Scan for the cell matching the given text and deliver its (x, y) coordinate at center. 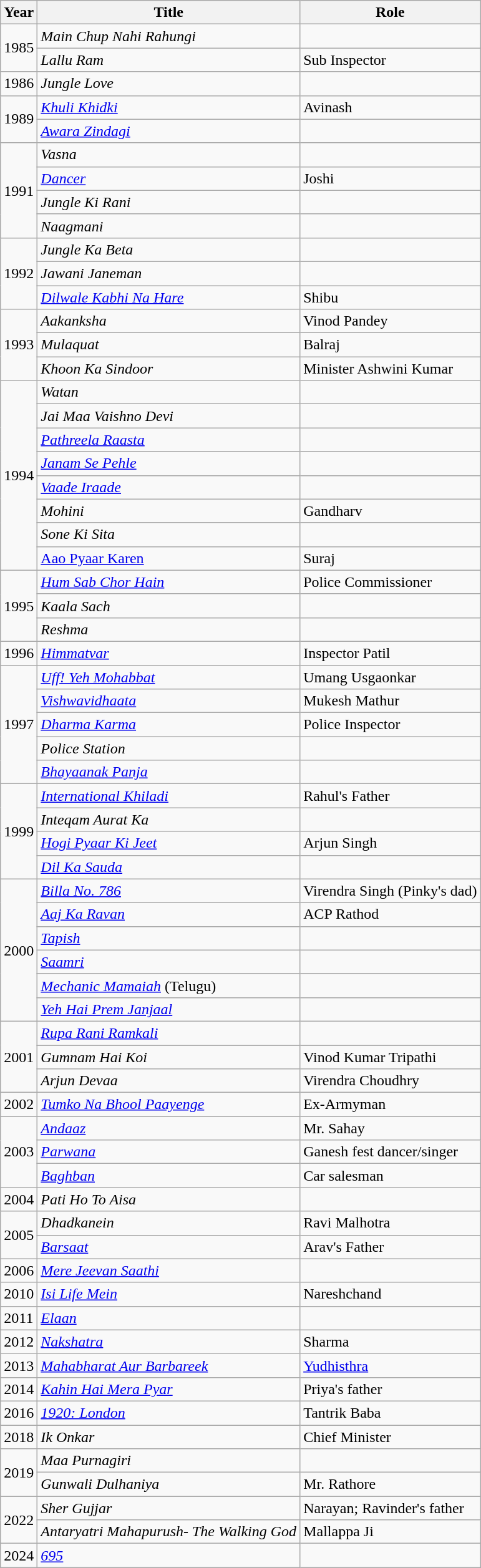
Mohini (168, 511)
2000 (19, 950)
2019 (19, 1473)
Hum Sab Chor Hain (168, 582)
Inspector Patil (391, 653)
Tumko Na Bhool Paayenge (168, 1105)
Arav's Father (391, 1247)
ACP Rathod (391, 914)
Sher Gujjar (168, 1508)
1994 (19, 475)
Yudhisthra (391, 1365)
Uff! Yeh Mohabbat (168, 677)
2022 (19, 1520)
2024 (19, 1556)
2013 (19, 1365)
Naagmani (168, 226)
International Khiladi (168, 796)
Billa No. 786 (168, 891)
Narayan; Ravinder's father (391, 1508)
1992 (19, 273)
2003 (19, 1152)
Vasna (168, 155)
Lallu Ram (168, 60)
Baghban (168, 1176)
Watan (168, 392)
Khoon Ka Sindoor (168, 369)
Inteqam Aurat Ka (168, 820)
1986 (19, 84)
Jawani Janeman (168, 273)
Mallappa Ji (391, 1532)
Isi Life Mein (168, 1294)
Aakanksha (168, 321)
Sub Inspector (391, 60)
Janam Se Pehle (168, 463)
Aaj Ka Ravan (168, 914)
Mahabharat Aur Barbareek (168, 1365)
Balraj (391, 345)
Year (19, 12)
Dil Ka Sauda (168, 867)
2012 (19, 1342)
2006 (19, 1270)
Antaryatri Mahapurush- The Walking God (168, 1532)
Dilwale Kabhi Na Hare (168, 298)
Mulaquat (168, 345)
Umang Usgaonkar (391, 677)
Police Station (168, 748)
Elaan (168, 1318)
Dharma Karma (168, 725)
Tapish (168, 938)
Jungle Ka Beta (168, 249)
Mechanic Mamaiah (Telugu) (168, 985)
Joshi (391, 178)
1995 (19, 606)
1996 (19, 653)
Barsaat (168, 1247)
Nareshchand (391, 1294)
1997 (19, 724)
Vishwavidhaata (168, 701)
Ganesh fest dancer/singer (391, 1152)
Arjun Devaa (168, 1081)
Mr. Sahay (391, 1128)
Title (168, 12)
Shibu (391, 298)
Vaade Iraade (168, 487)
Mere Jeevan Saathi (168, 1270)
Vinod Kumar Tripathi (391, 1057)
Arjun Singh (391, 843)
Role (391, 12)
Tantrik Baba (391, 1413)
2016 (19, 1413)
Police Inspector (391, 725)
1991 (19, 190)
Suraj (391, 558)
Virendra Choudhry (391, 1081)
Gunwali Dulhaniya (168, 1484)
2010 (19, 1294)
Kaala Sach (168, 606)
Ex-Armyman (391, 1105)
Mukesh Mathur (391, 701)
2001 (19, 1057)
Car salesman (391, 1176)
Chief Minister (391, 1436)
Main Chup Nahi Rahungi (168, 36)
Priya's father (391, 1389)
2002 (19, 1105)
Awara Zindagi (168, 131)
Police Commissioner (391, 582)
1985 (19, 48)
2004 (19, 1199)
Nakshatra (168, 1342)
1993 (19, 345)
Ik Onkar (168, 1436)
2011 (19, 1318)
Mr. Rathore (391, 1484)
Bhayaanak Panja (168, 772)
1920: London (168, 1413)
Gandharv (391, 511)
Ravi Malhotra (391, 1223)
1999 (19, 831)
Saamri (168, 962)
Pati Ho To Aisa (168, 1199)
Himmatvar (168, 653)
Gumnam Hai Koi (168, 1057)
Avinash (391, 107)
Yeh Hai Prem Janjaal (168, 1009)
Parwana (168, 1152)
2005 (19, 1235)
Jungle Love (168, 84)
Sharma (391, 1342)
Jai Maa Vaishno Devi (168, 416)
Rupa Rani Ramkali (168, 1033)
Kahin Hai Mera Pyar (168, 1389)
Dancer (168, 178)
Andaaz (168, 1128)
Pathreela Raasta (168, 440)
695 (168, 1556)
1989 (19, 119)
Jungle Ki Rani (168, 202)
Minister Ashwini Kumar (391, 369)
Sone Ki Sita (168, 535)
Khuli Khidki (168, 107)
2018 (19, 1436)
Maa Purnagiri (168, 1461)
Rahul's Father (391, 796)
Hogi Pyaar Ki Jeet (168, 843)
2014 (19, 1389)
Dhadkanein (168, 1223)
Aao Pyaar Karen (168, 558)
Reshma (168, 629)
Vinod Pandey (391, 321)
Virendra Singh (Pinky's dad) (391, 891)
